Locate the cell with the specified text and output its [x, y] center coordinate. 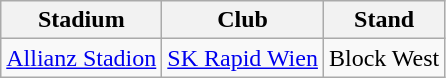
Allianz Stadion [82, 58]
SK Rapid Wien [243, 58]
Block West [384, 58]
Stand [384, 20]
Club [243, 20]
Stadium [82, 20]
